Identify which cell holds the provided text, then report its [X, Y] central coordinate. 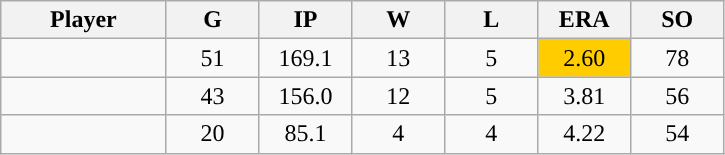
W [398, 20]
51 [212, 58]
56 [678, 96]
43 [212, 96]
G [212, 20]
IP [306, 20]
SO [678, 20]
13 [398, 58]
ERA [584, 20]
3.81 [584, 96]
4.22 [584, 134]
L [492, 20]
54 [678, 134]
2.60 [584, 58]
78 [678, 58]
156.0 [306, 96]
85.1 [306, 134]
20 [212, 134]
169.1 [306, 58]
Player [84, 20]
12 [398, 96]
